Output the (X, Y) coordinate of the center of the cell containing the given text.  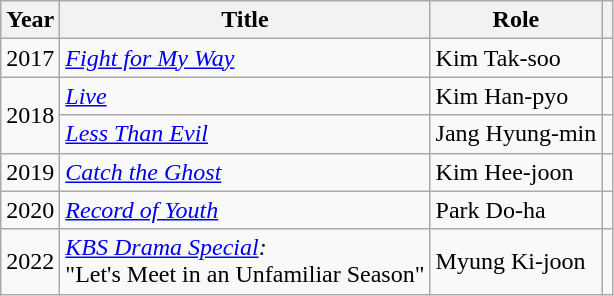
Jang Hyung-min (516, 134)
Myung Ki-joon (516, 262)
Kim Hee-joon (516, 172)
Year (30, 20)
2017 (30, 58)
2022 (30, 262)
Title (245, 20)
2020 (30, 210)
Record of Youth (245, 210)
2019 (30, 172)
Live (245, 96)
Park Do-ha (516, 210)
Catch the Ghost (245, 172)
Kim Tak-soo (516, 58)
Fight for My Way (245, 58)
Kim Han-pyo (516, 96)
KBS Drama Special:"Let's Meet in an Unfamiliar Season" (245, 262)
2018 (30, 115)
Role (516, 20)
Less Than Evil (245, 134)
